Search for the cell housing the specified text and yield its (x, y) center coordinate. 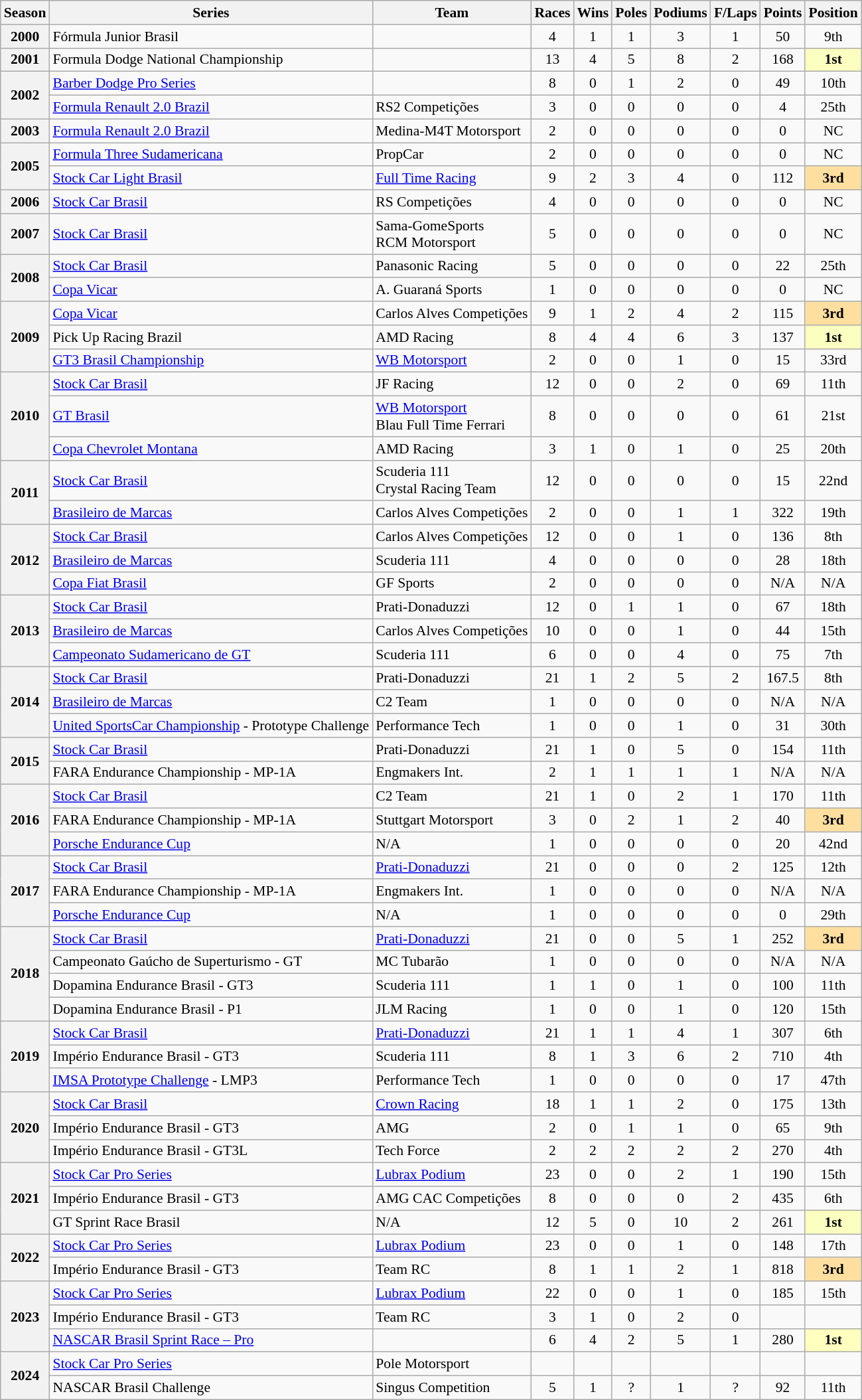
Pole Motorsport (451, 1364)
AMG (451, 1128)
Scuderia 111 Crystal Racing Team (451, 481)
92 (783, 1388)
Team (451, 13)
2012 (25, 560)
69 (783, 384)
Season (25, 13)
WB MotorsportBlau Full Time Ferrari (451, 417)
280 (783, 1340)
GF Sports (451, 583)
2010 (25, 416)
Copa Chevrolet Montana (211, 449)
Crown Racing (451, 1104)
61 (783, 417)
28 (783, 560)
Dopamina Endurance Brasil - P1 (211, 1010)
Position (833, 13)
307 (783, 1033)
2001 (25, 60)
17 (783, 1081)
136 (783, 536)
Copa Fiat Brasil (211, 583)
Stock Car Light Brasil (211, 179)
Tech Force (451, 1151)
Fórmula Junior Brasil (211, 37)
2022 (25, 1257)
2016 (25, 820)
261 (783, 1222)
Podiums (681, 13)
NASCAR Brasil Sprint Race – Pro (211, 1340)
31 (783, 726)
2008 (25, 277)
115 (783, 313)
19th (833, 513)
13 (552, 60)
2019 (25, 1057)
47th (833, 1081)
2003 (25, 131)
75 (783, 655)
Formula Three Sudamericana (211, 155)
RS2 Competições (451, 108)
50 (783, 37)
Wins (593, 13)
2005 (25, 166)
Races (552, 13)
2021 (25, 1199)
2018 (25, 974)
185 (783, 1293)
20th (833, 449)
20 (783, 844)
A. Guaraná Sports (451, 290)
2020 (25, 1127)
44 (783, 631)
JF Racing (451, 384)
42nd (833, 844)
2024 (25, 1375)
Campeonato Gaúcho de Superturismo - GT (211, 962)
AMG CAC Competições (451, 1199)
190 (783, 1175)
Pick Up Racing Brazil (211, 337)
Poles (631, 13)
Points (783, 13)
Singus Competition (451, 1388)
Series (211, 13)
2009 (25, 337)
2013 (25, 631)
2007 (25, 234)
33rd (833, 360)
Formula Dodge National Championship (211, 60)
13th (833, 1104)
40 (783, 820)
WB Motorsport (451, 360)
Dopamina Endurance Brasil - GT3 (211, 986)
22nd (833, 481)
United SportsCar Championship - Prototype Challenge (211, 726)
175 (783, 1104)
2000 (25, 37)
MC Tubarão (451, 962)
170 (783, 797)
21st (833, 417)
JLM Racing (451, 1010)
2002 (25, 96)
NASCAR Brasil Challenge (211, 1388)
Medina-M4T Motorsport (451, 131)
120 (783, 1010)
137 (783, 337)
10th (833, 84)
29th (833, 915)
112 (783, 179)
Full Time Racing (451, 179)
Império Endurance Brasil - GT3L (211, 1151)
RS Competições (451, 202)
PropCar (451, 155)
100 (783, 986)
154 (783, 749)
18 (552, 1104)
25 (783, 449)
GT Brasil (211, 417)
30th (833, 726)
710 (783, 1057)
Stuttgart Motorsport (451, 820)
125 (783, 868)
F/Laps (735, 13)
2023 (25, 1317)
17th (833, 1246)
2011 (25, 493)
Campeonato Sudamericano de GT (211, 655)
67 (783, 607)
49 (783, 84)
168 (783, 60)
252 (783, 939)
GT3 Brasil Championship (211, 360)
270 (783, 1151)
12th (833, 868)
Panasonic Racing (451, 266)
2006 (25, 202)
818 (783, 1270)
Barber Dodge Pro Series (211, 84)
2014 (25, 702)
7th (833, 655)
65 (783, 1128)
2015 (25, 761)
322 (783, 513)
167.5 (783, 678)
2017 (25, 891)
IMSA Prototype Challenge - LMP3 (211, 1081)
GT Sprint Race Brasil (211, 1222)
148 (783, 1246)
435 (783, 1199)
Sama-GomeSportsRCM Motorsport (451, 234)
